Detect which cell encompasses the target text, then output its [x, y] center coordinate. 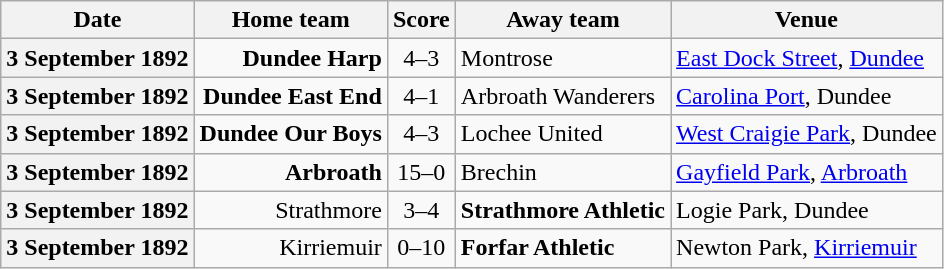
0–10 [421, 248]
Newton Park, Kirriemuir [807, 248]
Forfar Athletic [562, 248]
4–1 [421, 96]
Dundee Our Boys [290, 134]
Brechin [562, 172]
East Dock Street, Dundee [807, 58]
Away team [562, 20]
Home team [290, 20]
Strathmore Athletic [562, 210]
Lochee United [562, 134]
Montrose [562, 58]
Logie Park, Dundee [807, 210]
West Craigie Park, Dundee [807, 134]
Score [421, 20]
Dundee Harp [290, 58]
Date [98, 20]
15–0 [421, 172]
Strathmore [290, 210]
Arbroath Wanderers [562, 96]
Venue [807, 20]
Kirriemuir [290, 248]
Carolina Port, Dundee [807, 96]
Dundee East End [290, 96]
Gayfield Park, Arbroath [807, 172]
Arbroath [290, 172]
3–4 [421, 210]
